Pinpoint the cell where the given text exists, returning its [x, y] midpoint coordinate. 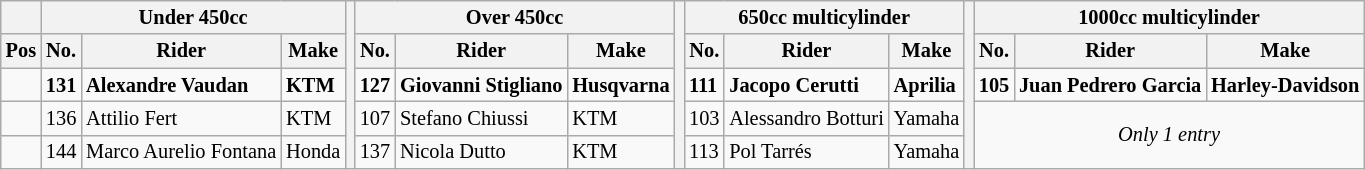
Jacopo Cerutti [806, 85]
Alessandro Botturi [806, 118]
113 [704, 152]
137 [375, 152]
Pos [21, 51]
107 [375, 118]
Harley-Davidson [1285, 85]
105 [994, 85]
Juan Pedrero Garcia [1110, 85]
111 [704, 85]
Marco Aurelio Fontana [181, 152]
136 [61, 118]
Only 1 entry [1169, 134]
Husqvarna [620, 85]
127 [375, 85]
Over 450cc [515, 17]
Aprilia [927, 85]
Giovanni Stigliano [481, 85]
Stefano Chiussi [481, 118]
Honda [313, 152]
650cc multicylinder [824, 17]
Nicola Dutto [481, 152]
Pol Tarrés [806, 152]
1000cc multicylinder [1169, 17]
Alexandre Vaudan [181, 85]
103 [704, 118]
131 [61, 85]
144 [61, 152]
Attilio Fert [181, 118]
Under 450cc [193, 17]
